Locate the cell with the specified text and output its [x, y] center coordinate. 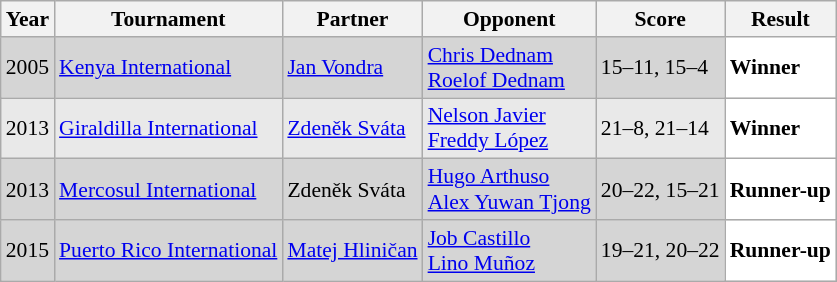
Result [780, 19]
Matej Hliničan [352, 250]
Partner [352, 19]
Puerto Rico International [168, 250]
Year [28, 19]
21–8, 21–14 [660, 128]
Chris Dednam Roelof Dednam [510, 68]
Mercosul International [168, 190]
2005 [28, 68]
Hugo Arthuso Alex Yuwan Tjong [510, 190]
Job Castillo Lino Muñoz [510, 250]
Nelson Javier Freddy López [510, 128]
Score [660, 19]
19–21, 20–22 [660, 250]
Kenya International [168, 68]
Jan Vondra [352, 68]
20–22, 15–21 [660, 190]
Tournament [168, 19]
Giraldilla International [168, 128]
2015 [28, 250]
15–11, 15–4 [660, 68]
Opponent [510, 19]
